Pinpoint the cell where the given text exists, returning its (x, y) midpoint coordinate. 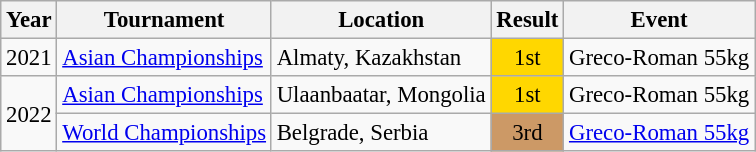
2021 (29, 58)
Location (381, 20)
World Championships (164, 133)
Belgrade, Serbia (381, 133)
Ulaanbaatar, Mongolia (381, 95)
Almaty, Kazakhstan (381, 58)
Year (29, 20)
Result (528, 20)
Tournament (164, 20)
Event (660, 20)
2022 (29, 114)
3rd (528, 133)
